Extract the [x, y] coordinate from the center of the cell holding the provided text.  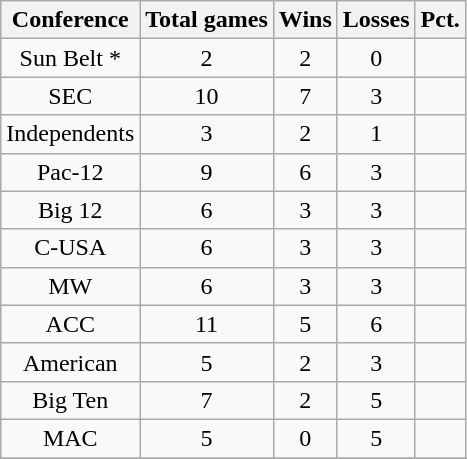
Total games [207, 20]
10 [207, 96]
11 [207, 324]
Big Ten [70, 400]
Pct. [440, 20]
Sun Belt * [70, 58]
American [70, 362]
MW [70, 286]
Pac-12 [70, 172]
SEC [70, 96]
1 [376, 134]
ACC [70, 324]
9 [207, 172]
Conference [70, 20]
Big 12 [70, 210]
Wins [305, 20]
C-USA [70, 248]
MAC [70, 438]
Losses [376, 20]
Independents [70, 134]
